Return the (X, Y) coordinate for the center point of the cell that contains the specified text.  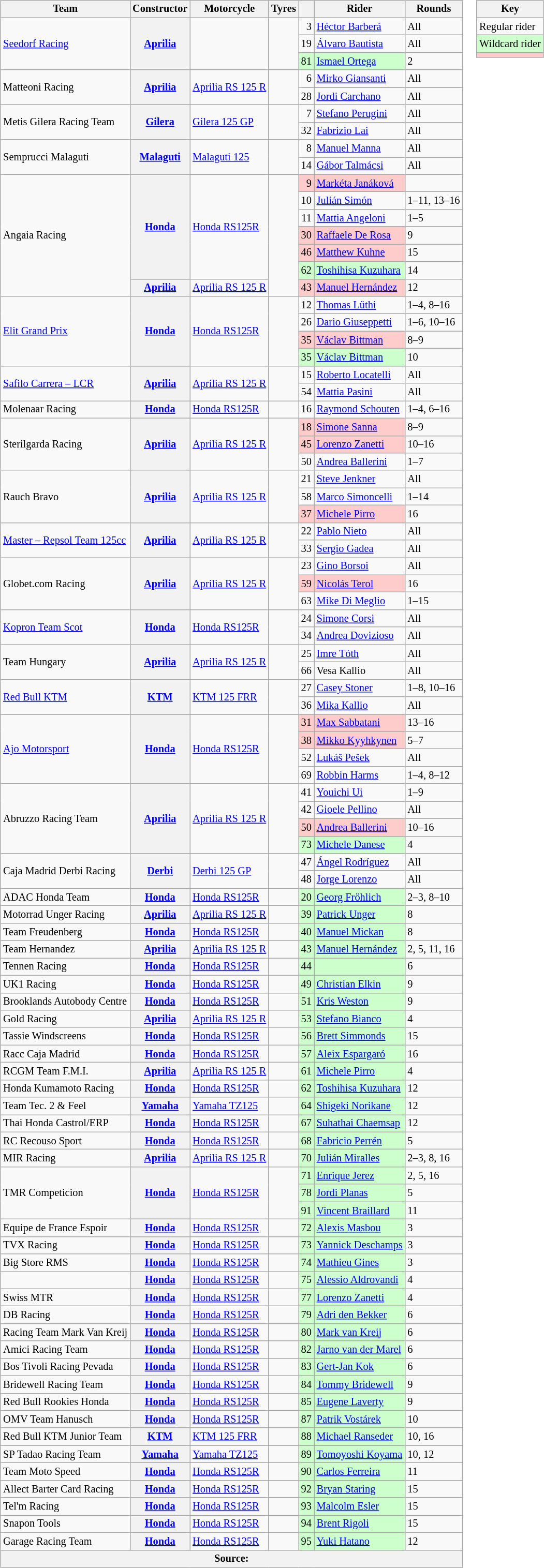
Team Moto Speed (65, 1472)
Jordi Planas (360, 1193)
Robbin Harms (360, 775)
Michele Danese (360, 845)
47 (306, 862)
Carlos Ferreira (360, 1472)
92 (306, 1489)
Gioele Pellino (360, 810)
SP Tadao Racing Team (65, 1454)
Steve Jenkner (360, 479)
Stefano Bianco (360, 1019)
Big Store RMS (65, 1263)
82 (306, 1350)
ADAC Honda Team (65, 897)
Tel'm Racing (65, 1506)
Adri den Bekker (360, 1315)
Racing Team Mark Van Kreij (65, 1333)
Sergio Gadea (360, 549)
31 (306, 723)
Brent Rigoli (360, 1524)
88 (306, 1437)
25 (306, 653)
Max Sabbatani (360, 723)
83 (306, 1367)
MIR Racing (65, 1158)
Constructor (160, 9)
91 (306, 1211)
Patrik Vostárek (360, 1420)
59 (306, 584)
2–3, 8–10 (434, 897)
Tyres (284, 9)
23 (306, 566)
Raymond Schouten (360, 410)
RC Recouso Sport (65, 1141)
Allect Barter Card Racing (65, 1489)
Motorrad Unger Racing (65, 915)
Gold Racing (65, 1019)
Globet.com Racing (65, 584)
Malaguti (160, 157)
Brett Simmonds (360, 1036)
Kopron Team Scot (65, 627)
Brooklands Autobody Centre (65, 1002)
1–4, 6–16 (434, 410)
20 (306, 897)
95 (306, 1541)
52 (306, 758)
1–14 (434, 497)
74 (306, 1263)
94 (306, 1524)
1–6, 10–16 (434, 322)
Julián Miralles (360, 1158)
Red Bull KTM Junior Team (65, 1437)
Molenaar Racing (65, 410)
81 (306, 62)
Abruzzo Racing Team (65, 818)
Fabrizio Lai (360, 131)
68 (306, 1141)
Safilo Carrera – LCR (65, 383)
Eugene Laverty (360, 1402)
2, 5, 16 (434, 1176)
Gilera (160, 122)
90 (306, 1472)
79 (306, 1315)
Mike Di Meglio (360, 601)
Wildcard rider (510, 44)
Enrique Jerez (360, 1176)
46 (306, 253)
Ángel Rodríguez (360, 862)
19 (306, 44)
26 (306, 322)
54 (306, 392)
Ajo Motorsport (65, 749)
TVX Racing (65, 1245)
61 (306, 1071)
Matteoni Racing (65, 87)
Andrea Dovizioso (360, 636)
Manuel Manna (360, 148)
Raffaele De Rosa (360, 235)
Georg Fröhlich (360, 897)
Elit Grand Prix (65, 331)
1–5 (434, 218)
Kris Weston (360, 1002)
Bryan Staring (360, 1489)
37 (306, 514)
Derbi 125 GP (229, 871)
89 (306, 1454)
80 (306, 1333)
Swiss MTR (65, 1297)
38 (306, 740)
85 (306, 1402)
49 (306, 984)
Source: (231, 1559)
Key (510, 9)
UK1 Racing (65, 984)
Bridewell Racing Team (65, 1384)
69 (306, 775)
44 (306, 967)
Thomas Lüthi (360, 305)
Gert-Jan Kok (360, 1367)
Tennen Racing (65, 967)
Motorcycle (229, 9)
Simone Sanna (360, 427)
28 (306, 96)
Gábor Talmácsi (360, 166)
Aleix Espargaró (360, 1054)
Amici Racing Team (65, 1350)
Team Tec. 2 & Feel (65, 1106)
Thai Honda Castrol/ERP (65, 1124)
Regular rider (510, 26)
13–16 (434, 723)
2–3, 8, 16 (434, 1158)
Racc Caja Madrid (65, 1054)
Yuki Hatano (360, 1541)
93 (306, 1506)
Simone Corsi (360, 619)
Shigeki Norikane (360, 1106)
22 (306, 531)
Matthew Kuhne (360, 253)
10, 16 (434, 1437)
1–4, 8–12 (434, 775)
Jarno van der Marel (360, 1350)
1–4, 8–16 (434, 305)
Vesa Kallio (360, 671)
DB Racing (65, 1315)
Gilera 125 GP (229, 122)
Suhathai Chaemsap (360, 1124)
Fabricio Perrén (360, 1141)
Metis Gilera Racing Team (65, 122)
34 (306, 636)
5–7 (434, 740)
Tomoyoshi Koyama (360, 1454)
27 (306, 688)
Alessio Aldrovandi (360, 1280)
Jordi Carchano (360, 96)
41 (306, 793)
Christian Elkin (360, 984)
57 (306, 1054)
Red Bull KTM (65, 696)
Gino Borsoi (360, 566)
2, 5, 11, 16 (434, 949)
Garage Racing Team (65, 1541)
66 (306, 671)
Roberto Locatelli (360, 375)
1–11, 13–16 (434, 201)
18 (306, 427)
7 (306, 114)
Equipe de France Espoir (65, 1228)
21 (306, 479)
Markéta Janáková (360, 183)
32 (306, 131)
Bos Tivoli Racing Pevada (65, 1367)
Alexis Masbou (360, 1228)
Mikko Kyyhkynen (360, 740)
Rider (360, 9)
53 (306, 1019)
Nicolás Terol (360, 584)
Manuel Mickan (360, 932)
TMR Competicion (65, 1193)
Stefano Perugini (360, 114)
Malaguti 125 (229, 157)
2 (434, 62)
Angaia Racing (65, 235)
Vincent Braillard (360, 1211)
Team Hernandez (65, 949)
Casey Stoner (360, 688)
77 (306, 1297)
30 (306, 235)
Pablo Nieto (360, 531)
Youichi Ui (360, 793)
Lukáš Pešek (360, 758)
48 (306, 879)
67 (306, 1124)
Tommy Bridewell (360, 1384)
Team Hungary (65, 662)
Malcolm Esler (360, 1506)
Jorge Lorenzo (360, 879)
Julián Simón (360, 201)
RCGM Team F.M.I. (65, 1071)
OMV Team Hanusch (65, 1420)
1–7 (434, 462)
Red Bull Rookies Honda (65, 1402)
56 (306, 1036)
Rauch Bravo (65, 497)
84 (306, 1384)
Dario Giuseppetti (360, 322)
Álvaro Bautista (360, 44)
45 (306, 444)
Yannick Deschamps (360, 1245)
Team Freudenberg (65, 932)
Héctor Barberá (360, 26)
Sterilgarda Racing (65, 444)
Snapon Tools (65, 1524)
Imre Tóth (360, 653)
Mika Kallio (360, 706)
Mirko Giansanti (360, 79)
1–9 (434, 793)
33 (306, 549)
Ismael Ortega (360, 62)
Rounds (434, 9)
63 (306, 601)
1–15 (434, 601)
10, 12 (434, 1454)
Patrick Unger (360, 915)
Mattia Angeloni (360, 218)
Master – Repsol Team 125cc (65, 540)
70 (306, 1158)
39 (306, 915)
78 (306, 1193)
24 (306, 619)
87 (306, 1420)
Caja Madrid Derbi Racing (65, 871)
51 (306, 1002)
Mark van Kreij (360, 1333)
42 (306, 810)
Derbi (160, 871)
Team (65, 9)
Marco Simoncelli (360, 497)
Michael Ranseder (360, 1437)
71 (306, 1176)
1–8, 10–16 (434, 688)
58 (306, 497)
Semprucci Malaguti (65, 157)
Honda Kumamoto Racing (65, 1088)
Seedorf Racing (65, 43)
Mathieu Gines (360, 1263)
75 (306, 1280)
Tassie Windscreens (65, 1036)
64 (306, 1106)
Mattia Pasini (360, 392)
36 (306, 706)
40 (306, 932)
72 (306, 1228)
